For the text-containing cell, return its midpoint in (X, Y) coordinate format. 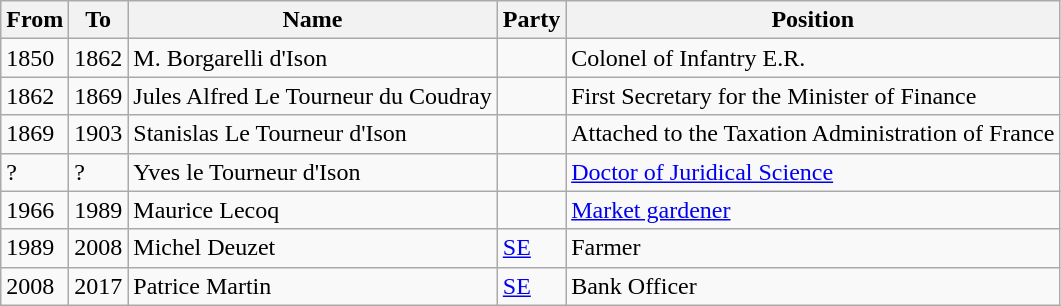
M. Borgarelli d'Ison (313, 58)
Party (531, 20)
Yves le Tourneur d'Ison (313, 172)
Stanislas Le Tourneur d'Ison (313, 134)
From (35, 20)
Farmer (813, 248)
1966 (35, 210)
Maurice Lecoq (313, 210)
Bank Officer (813, 286)
Market gardener (813, 210)
Position (813, 20)
To (98, 20)
2017 (98, 286)
First Secretary for the Minister of Finance (813, 96)
Colonel of Infantry E.R. (813, 58)
Patrice Martin (313, 286)
Attached to the Taxation Administration of France (813, 134)
Michel Deuzet (313, 248)
Name (313, 20)
Jules Alfred Le Tourneur du Coudray (313, 96)
1903 (98, 134)
Doctor of Juridical Science (813, 172)
1850 (35, 58)
